Scan for the cell matching the given text and deliver its (x, y) coordinate at center. 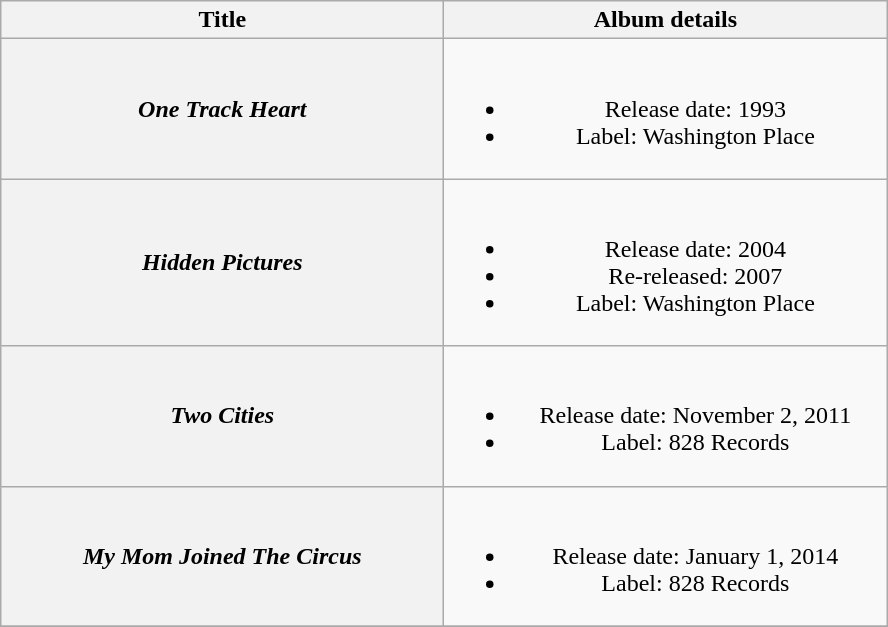
Release date: November 2, 2011Label: 828 Records (666, 416)
One Track Heart (222, 109)
Release date: 2004Re-released: 2007Label: Washington Place (666, 262)
Release date: January 1, 2014Label: 828 Records (666, 556)
Release date: 1993Label: Washington Place (666, 109)
My Mom Joined The Circus (222, 556)
Title (222, 20)
Album details (666, 20)
Two Cities (222, 416)
Hidden Pictures (222, 262)
